Extract the [x, y] coordinate from the center of the cell holding the provided text.  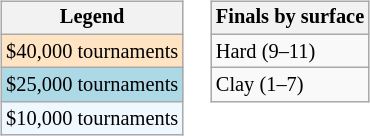
$25,000 tournaments [92, 85]
Clay (1–7) [290, 85]
Hard (9–11) [290, 51]
Legend [92, 18]
Finals by surface [290, 18]
$40,000 tournaments [92, 51]
$10,000 tournaments [92, 119]
